Determine the [x, y] coordinate at the center of the cell enclosing the given text.  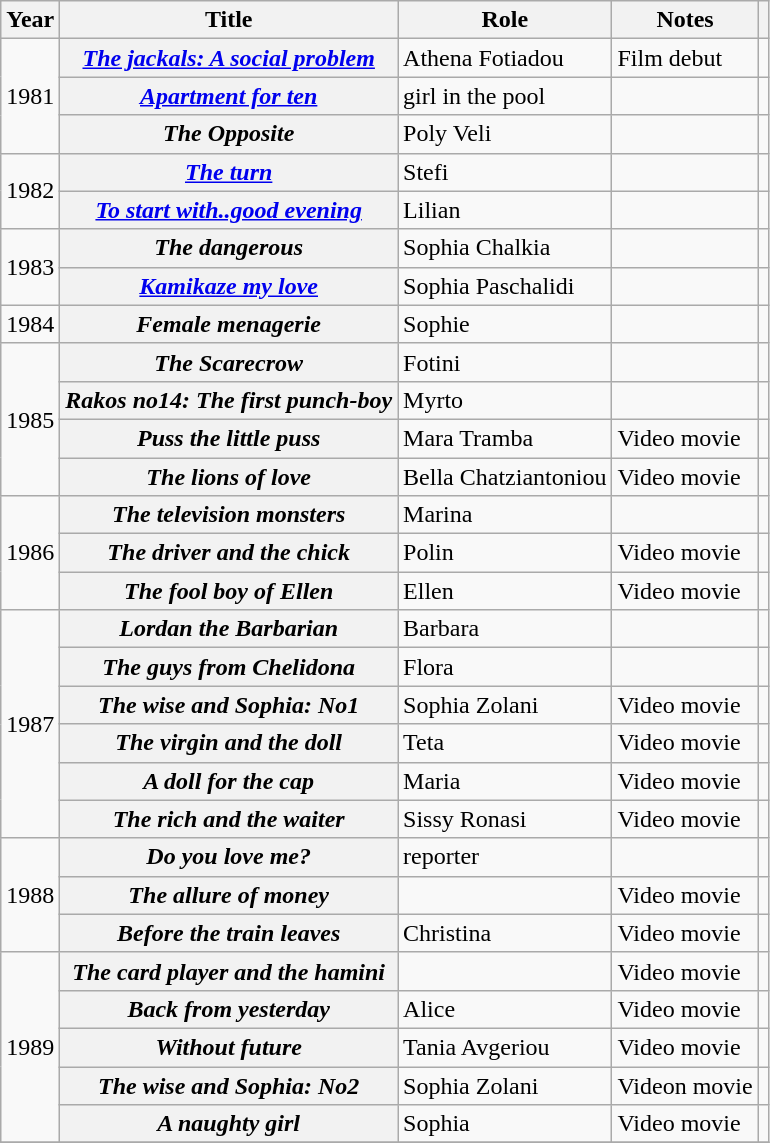
The turn [229, 172]
Polin [505, 553]
The allure of money [229, 895]
1986 [30, 553]
Athena Fotiadou [505, 58]
Kamikaze my love [229, 286]
Ellen [505, 591]
The rich and the waiter [229, 819]
The wise and Sophia: No1 [229, 705]
1989 [30, 1047]
Barbara [505, 629]
Lordan the Barbarian [229, 629]
1985 [30, 419]
1983 [30, 267]
To start with..good evening [229, 210]
A naughty girl [229, 1124]
Fotini [505, 362]
Teta [505, 743]
Bella Chatziantoniou [505, 477]
The card player and the hamini [229, 971]
Sophie [505, 324]
Puss the little puss [229, 438]
1987 [30, 724]
Sophia Paschalidi [505, 286]
Do you love me? [229, 857]
Female menagerie [229, 324]
Christina [505, 933]
A doll for the cap [229, 781]
Before the train leaves [229, 933]
Lilian [505, 210]
1988 [30, 895]
Sophia [505, 1124]
The television monsters [229, 515]
1984 [30, 324]
Mara Tramba [505, 438]
Role [505, 20]
Videon movie [685, 1085]
Marina [505, 515]
1982 [30, 191]
Flora [505, 667]
Alice [505, 1009]
The fool boy of Ellen [229, 591]
Stefi [505, 172]
Year [30, 20]
The Scarecrow [229, 362]
girl in the pool [505, 96]
The dangerous [229, 248]
Sissy Ronasi [505, 819]
Film debut [685, 58]
Title [229, 20]
Without future [229, 1047]
The guys from Chelidona [229, 667]
The driver and the chick [229, 553]
reporter [505, 857]
Tania Avgeriou [505, 1047]
Myrto [505, 400]
The lions of love [229, 477]
The jackals: A social problem [229, 58]
The virgin and the doll [229, 743]
Sophia Chalkia [505, 248]
1981 [30, 96]
Back from yesterday [229, 1009]
The wise and Sophia: No2 [229, 1085]
Poly Veli [505, 134]
Rakos no14: The first punch-boy [229, 400]
The Opposite [229, 134]
Apartment for ten [229, 96]
Maria [505, 781]
Notes [685, 20]
